From the cell containing the given text, extract its center point as [X, Y] coordinate. 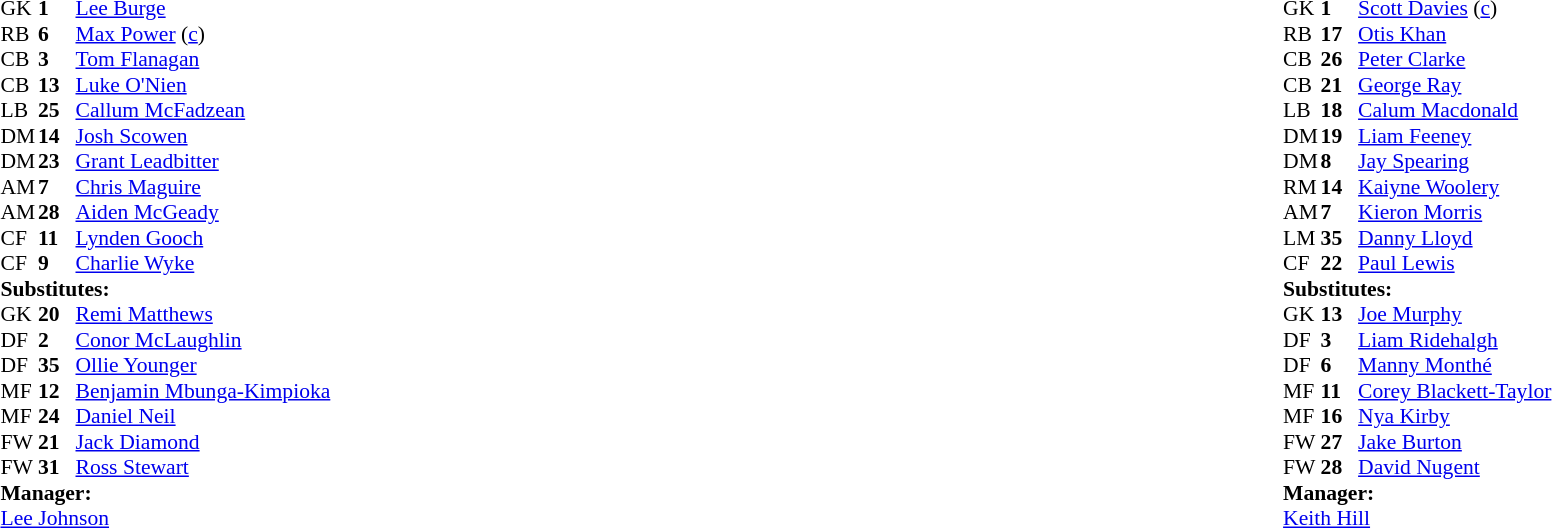
Otis Khan [1454, 34]
12 [57, 391]
9 [57, 263]
George Ray [1454, 85]
Paul Lewis [1454, 263]
23 [57, 161]
Daniel Neil [204, 417]
Kieron Morris [1454, 213]
Lynden Gooch [204, 238]
31 [57, 467]
Jack Diamond [204, 442]
25 [57, 111]
Manny Monthé [1454, 365]
Corey Blackett-Taylor [1454, 391]
17 [1340, 34]
Luke O'Nien [204, 85]
Tom Flanagan [204, 59]
Jay Spearing [1454, 161]
Charlie Wyke [204, 263]
Conor McLaughlin [204, 340]
2 [57, 340]
Liam Ridehalgh [1454, 340]
Ollie Younger [204, 365]
Benjamin Mbunga-Kimpioka [204, 391]
RM [1302, 187]
Jake Burton [1454, 442]
LM [1302, 238]
22 [1340, 263]
Callum McFadzean [204, 111]
20 [57, 315]
18 [1340, 111]
Grant Leadbitter [204, 161]
David Nugent [1454, 467]
Kaiyne Woolery [1454, 187]
Remi Matthews [204, 315]
19 [1340, 136]
Liam Feeney [1454, 136]
Joe Murphy [1454, 315]
Calum Macdonald [1454, 111]
Peter Clarke [1454, 59]
Danny Lloyd [1454, 238]
8 [1340, 161]
24 [57, 417]
Josh Scowen [204, 136]
26 [1340, 59]
Max Power (c) [204, 34]
Ross Stewart [204, 467]
Chris Maguire [204, 187]
Nya Kirby [1454, 417]
16 [1340, 417]
27 [1340, 442]
Aiden McGeady [204, 213]
